Provide the [X, Y] coordinate of the cell's center where the given text is located.  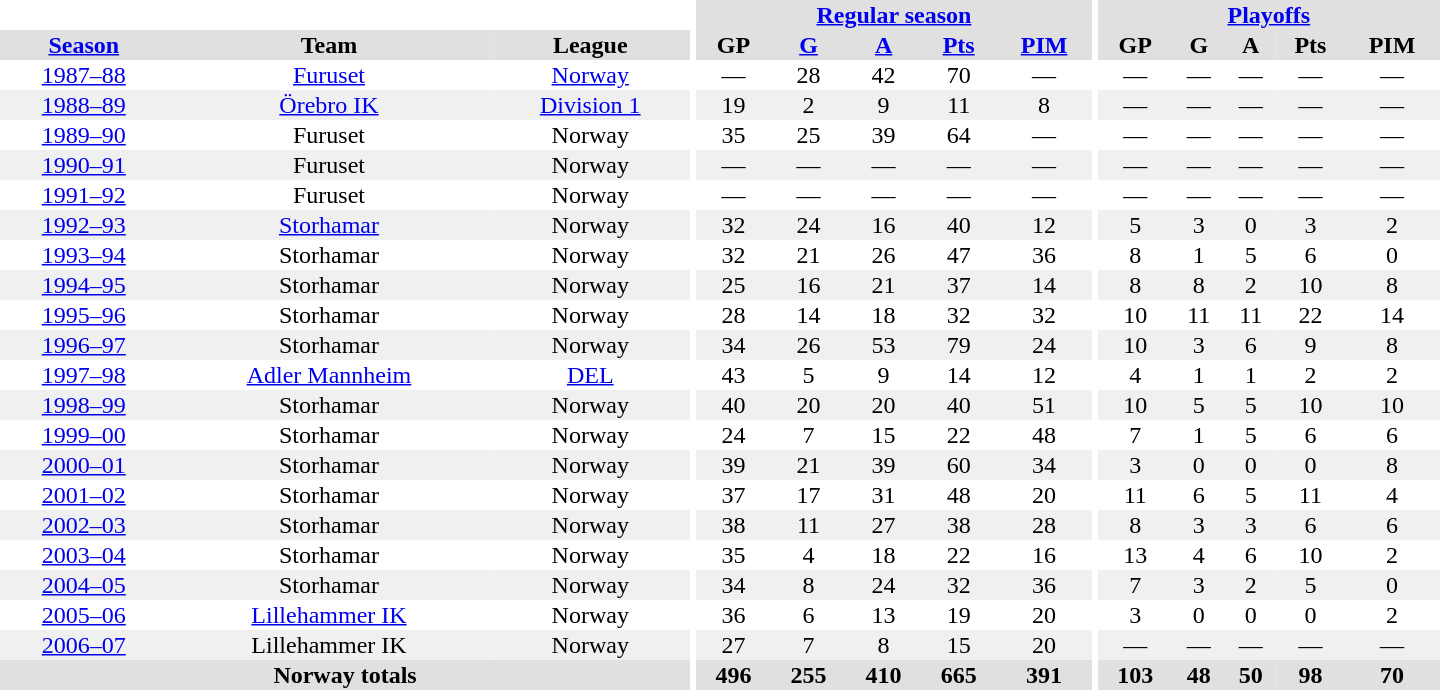
1992–93 [84, 225]
Season [84, 45]
1995–96 [84, 315]
2004–05 [84, 585]
1997–98 [84, 375]
League [590, 45]
Division 1 [590, 105]
1999–00 [84, 435]
DEL [590, 375]
665 [958, 675]
43 [734, 375]
2003–04 [84, 555]
42 [884, 75]
79 [958, 345]
47 [958, 255]
391 [1044, 675]
64 [958, 135]
2006–07 [84, 645]
Playoffs [1269, 15]
50 [1251, 675]
103 [1136, 675]
Regular season [894, 15]
2001–02 [84, 495]
255 [808, 675]
2000–01 [84, 465]
1991–92 [84, 195]
1987–88 [84, 75]
496 [734, 675]
1988–89 [84, 105]
98 [1310, 675]
Norway totals [345, 675]
410 [884, 675]
Adler Mannheim [330, 375]
17 [808, 495]
53 [884, 345]
1996–97 [84, 345]
60 [958, 465]
51 [1044, 405]
1998–99 [84, 405]
Örebro IK [330, 105]
31 [884, 495]
2005–06 [84, 615]
1993–94 [84, 255]
1990–91 [84, 165]
Team [330, 45]
1994–95 [84, 285]
2002–03 [84, 525]
1989–90 [84, 135]
